Provide the (X, Y) coordinate of the cell's center where the given text is located.  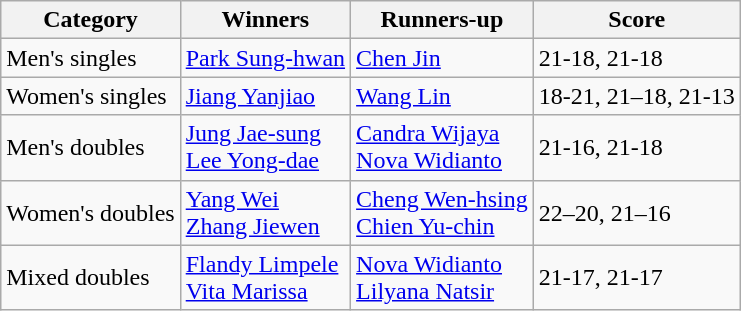
Runners-up (442, 20)
Men's doubles (90, 148)
Flandy Limpele Vita Marissa (265, 278)
21-16, 21-18 (636, 148)
Women's singles (90, 96)
Chen Jin (442, 58)
Winners (265, 20)
Jiang Yanjiao (265, 96)
Mixed doubles (90, 278)
22–20, 21–16 (636, 212)
21-18, 21-18 (636, 58)
Jung Jae-sung Lee Yong-dae (265, 148)
Men's singles (90, 58)
18-21, 21–18, 21-13 (636, 96)
Nova Widianto Lilyana Natsir (442, 278)
Category (90, 20)
Cheng Wen-hsing Chien Yu-chin (442, 212)
21-17, 21-17 (636, 278)
Candra Wijaya Nova Widianto (442, 148)
Park Sung-hwan (265, 58)
Women's doubles (90, 212)
Score (636, 20)
Yang Wei Zhang Jiewen (265, 212)
Wang Lin (442, 96)
